Capture the cell that displays the provided text and extract its [x, y] central coordinate. 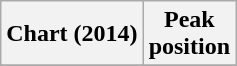
Peakposition [189, 34]
Chart (2014) [72, 34]
